Capture the cell that displays the provided text and extract its (X, Y) central coordinate. 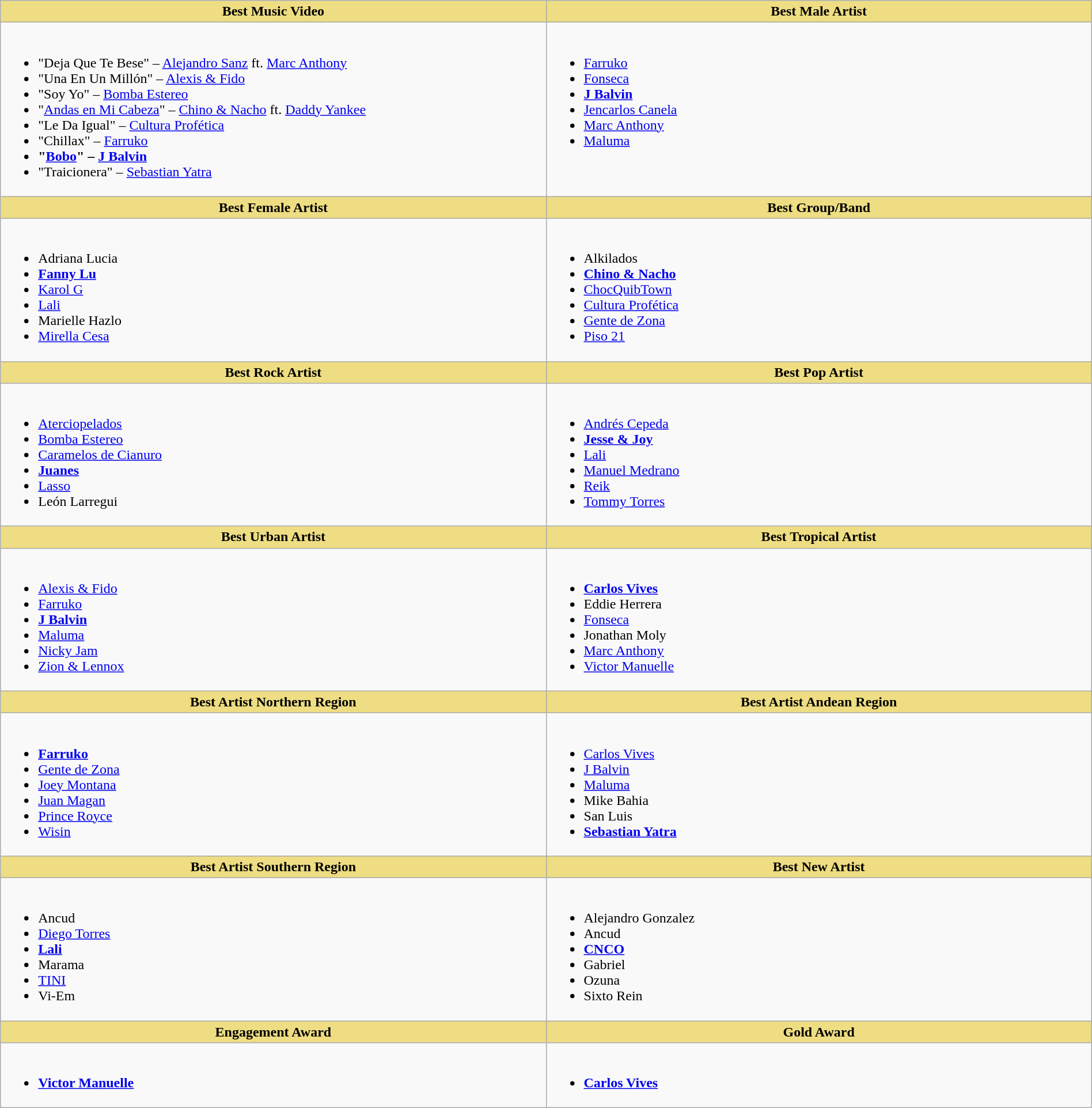
FarrukoFonsecaJ BalvinJencarlos CanelaMarc AnthonyMaluma (819, 109)
Carlos Vives (819, 1075)
Carlos VivesEddie HerreraFonsecaJonathan MolyMarc AnthonyVictor Manuelle (819, 619)
Victor Manuelle (273, 1075)
Best Group/Band (819, 207)
Andrés CepedaJesse & JoyLaliManuel MedranoReikTommy Torres (819, 455)
Alexis & FidoFarrukoJ BalvinMalumaNicky JamZion & Lennox (273, 619)
Carlos VivesJ BalvinMalumaMike BahiaSan LuisSebastian Yatra (819, 784)
Best Male Artist (819, 12)
Alejandro GonzalezAncudCNCOGabrielOzunaSixto Rein (819, 949)
AlkiladosChino & NachoChocQuibTownCultura ProféticaGente de ZonaPiso 21 (819, 290)
AncudDiego TorresLaliMaramaTINIVi-Em (273, 949)
Best Rock Artist (273, 372)
Engagement Award (273, 1032)
Best Artist Andean Region (819, 702)
Best Music Video (273, 12)
Best Urban Artist (273, 537)
Gold Award (819, 1032)
Best New Artist (819, 867)
Adriana LuciaFanny LuKarol GLaliMarielle HazloMirella Cesa (273, 290)
Best Tropical Artist (819, 537)
Best Female Artist (273, 207)
FarrukoGente de ZonaJoey MontanaJuan MaganPrince RoyceWisin (273, 784)
Best Artist Northern Region (273, 702)
Best Pop Artist (819, 372)
AterciopeladosBomba EstereoCaramelos de CianuroJuanesLassoLeón Larregui (273, 455)
Best Artist Southern Region (273, 867)
